Scan for the cell matching the given text and deliver its [X, Y] coordinate at center. 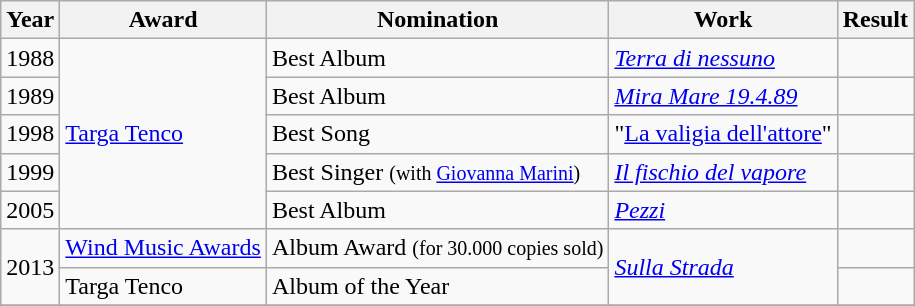
2013 [30, 267]
Terra di nessuno [723, 58]
Nomination [438, 20]
Il fischio del vapore [723, 172]
Mira Mare 19.4.89 [723, 96]
Result [875, 20]
2005 [30, 210]
Album Award (for 30.000 copies sold) [438, 248]
Album of the Year [438, 286]
Pezzi [723, 210]
1988 [30, 58]
Best Song [438, 134]
1998 [30, 134]
"La valigia dell'attore" [723, 134]
Sulla Strada [723, 267]
Year [30, 20]
Best Singer (with Giovanna Marini) [438, 172]
1989 [30, 96]
Wind Music Awards [164, 248]
Work [723, 20]
1999 [30, 172]
Award [164, 20]
